Locate the cell with the specified text and output its [X, Y] center coordinate. 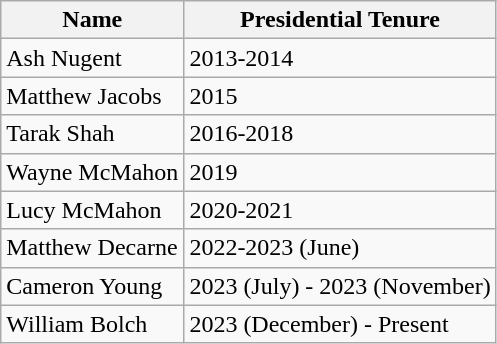
Matthew Decarne [92, 248]
2016-2018 [340, 134]
Cameron Young [92, 286]
Presidential Tenure [340, 20]
2022-2023 (June) [340, 248]
2020-2021 [340, 210]
William Bolch [92, 324]
Matthew Jacobs [92, 96]
Name [92, 20]
Ash Nugent [92, 58]
2019 [340, 172]
Wayne McMahon [92, 172]
Tarak Shah [92, 134]
2015 [340, 96]
2013-2014 [340, 58]
Lucy McMahon [92, 210]
2023 (December) - Present [340, 324]
2023 (July) - 2023 (November) [340, 286]
